For the text-containing cell, return its midpoint in [X, Y] coordinate format. 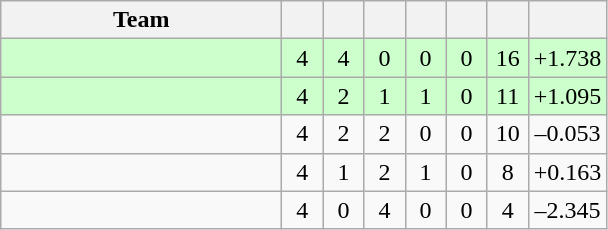
–2.345 [568, 210]
Team [142, 20]
–0.053 [568, 134]
8 [508, 172]
11 [508, 96]
10 [508, 134]
16 [508, 58]
+1.095 [568, 96]
+1.738 [568, 58]
+0.163 [568, 172]
